Capture the cell that displays the provided text and extract its [x, y] central coordinate. 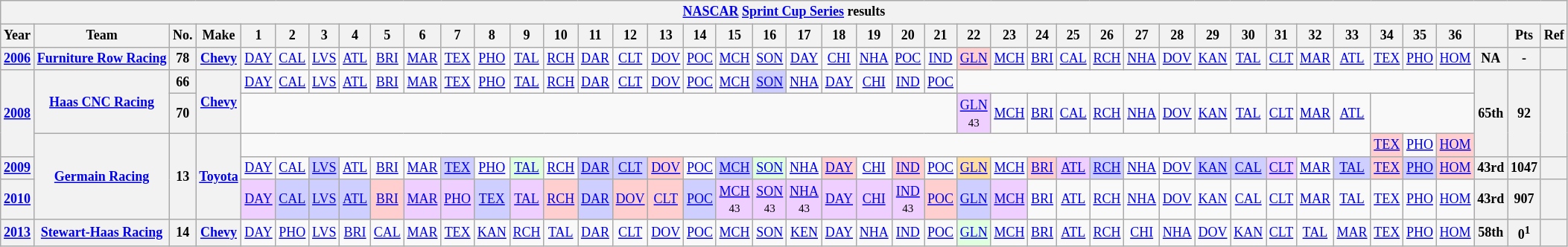
Team [101, 36]
33 [1352, 36]
92 [1524, 113]
17 [804, 36]
5 [387, 36]
Year [18, 36]
1 [258, 36]
2010 [18, 199]
2013 [18, 233]
11 [596, 36]
4 [355, 36]
Ref [1554, 36]
NASCAR Sprint Cup Series results [784, 12]
2006 [18, 58]
10 [561, 36]
01 [1524, 233]
NA [1491, 58]
Toyota [219, 176]
9 [527, 36]
7 [457, 36]
Haas CNC Racing [101, 101]
31 [1281, 36]
25 [1073, 36]
58th [1491, 233]
28 [1178, 36]
16 [770, 36]
GLN43 [974, 113]
MCH43 [734, 199]
Stewart-Haas Racing [101, 233]
2 [292, 36]
19 [874, 36]
12 [630, 36]
70 [183, 113]
8 [492, 36]
22 [974, 36]
66 [183, 82]
30 [1248, 36]
KEN [804, 233]
SON43 [770, 199]
15 [734, 36]
NHA43 [804, 199]
78 [183, 58]
Pts [1524, 36]
6 [422, 36]
20 [908, 36]
21 [941, 36]
Make [219, 36]
29 [1213, 36]
IND43 [908, 199]
2009 [18, 168]
907 [1524, 199]
2008 [18, 113]
27 [1142, 36]
65th [1491, 113]
- [1524, 58]
Furniture Row Racing [101, 58]
Germain Racing [101, 176]
23 [1009, 36]
26 [1107, 36]
18 [839, 36]
No. [183, 36]
35 [1420, 36]
34 [1387, 36]
24 [1043, 36]
32 [1315, 36]
1047 [1524, 168]
36 [1456, 36]
3 [325, 36]
